Determine the [x, y] coordinate at the center of the cell enclosing the given text.  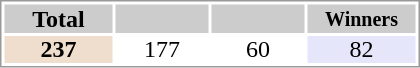
Winners [362, 18]
177 [162, 50]
82 [362, 50]
60 [258, 50]
237 [58, 50]
Total [58, 18]
